Scan for the cell matching the given text and deliver its (x, y) coordinate at center. 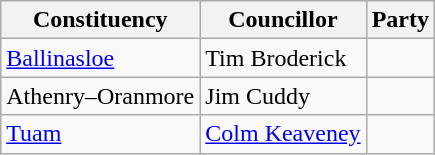
Councillor (283, 20)
Ballinasloe (100, 58)
Jim Cuddy (283, 96)
Athenry–Oranmore (100, 96)
Tim Broderick (283, 58)
Constituency (100, 20)
Party (400, 20)
Tuam (100, 134)
Colm Keaveney (283, 134)
